Extract the (x, y) coordinate from the center of the cell holding the provided text.  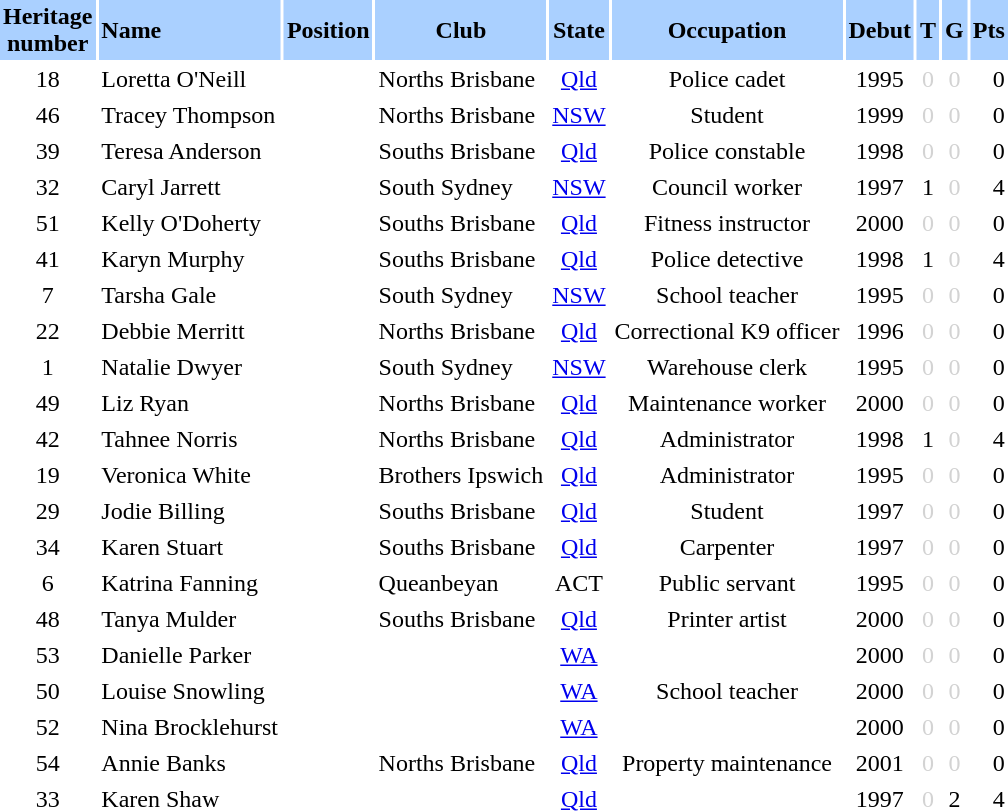
Warehouse clerk (728, 368)
Public servant (728, 584)
Carpenter (728, 548)
52 (48, 728)
Tahnee Norris (190, 440)
ACT (578, 584)
Veronica White (190, 476)
Printer artist (728, 620)
Natalie Dwyer (190, 368)
Tarsha Gale (190, 296)
Debut (880, 30)
Jodie Billing (190, 512)
Property maintenance (728, 764)
2001 (880, 764)
Club (462, 30)
32 (48, 188)
46 (48, 116)
1996 (880, 332)
Kelly O'Doherty (190, 224)
7 (48, 296)
Heritagenumber (48, 30)
Correctional K9 officer (728, 332)
1999 (880, 116)
49 (48, 404)
54 (48, 764)
Teresa Anderson (190, 152)
Loretta O'Neill (190, 80)
Karyn Murphy (190, 260)
39 (48, 152)
41 (48, 260)
Fitness instructor (728, 224)
Police constable (728, 152)
Police detective (728, 260)
53 (48, 656)
Maintenance worker (728, 404)
State (578, 30)
Queanbeyan (462, 584)
48 (48, 620)
Danielle Parker (190, 656)
Tracey Thompson (190, 116)
Council worker (728, 188)
51 (48, 224)
Debbie Merritt (190, 332)
34 (48, 548)
Name (190, 30)
T (928, 30)
Pts (989, 30)
Annie Banks (190, 764)
Police cadet (728, 80)
Louise Snowling (190, 692)
29 (48, 512)
Karen Stuart (190, 548)
50 (48, 692)
Tanya Mulder (190, 620)
22 (48, 332)
Katrina Fanning (190, 584)
Caryl Jarrett (190, 188)
Brothers Ipswich (462, 476)
18 (48, 80)
Position (328, 30)
Nina Brocklehurst (190, 728)
19 (48, 476)
6 (48, 584)
Liz Ryan (190, 404)
42 (48, 440)
G (954, 30)
Occupation (728, 30)
